Extract the [x, y] coordinate from the center of the cell holding the provided text.  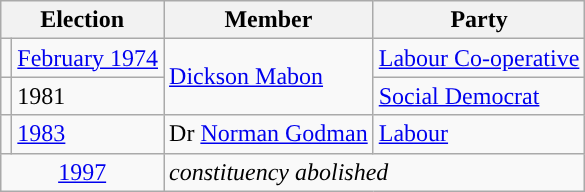
Member [269, 20]
1981 [88, 96]
1997 [82, 172]
February 1974 [88, 58]
Election [82, 20]
Labour Co-operative [479, 58]
1983 [88, 134]
Dickson Mabon [269, 77]
Dr Norman Godman [269, 134]
Social Democrat [479, 96]
constituency abolished [374, 172]
Labour [479, 134]
Party [479, 20]
